Scan for the cell matching the given text and deliver its (x, y) coordinate at center. 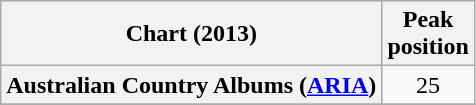
Australian Country Albums (ARIA) (192, 85)
Chart (2013) (192, 34)
Peakposition (428, 34)
25 (428, 85)
